Search for the cell housing the specified text and yield its (x, y) center coordinate. 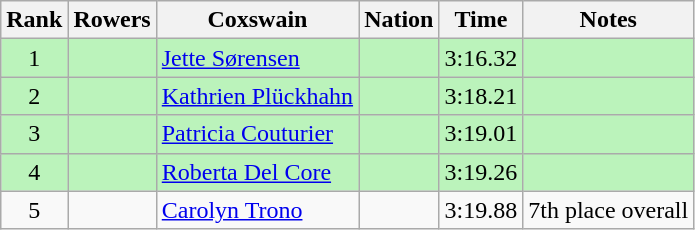
3:19.01 (481, 134)
3:19.88 (481, 210)
Nation (399, 20)
Patricia Couturier (257, 134)
3 (34, 134)
Rowers (112, 20)
Notes (608, 20)
Roberta Del Core (257, 172)
Rank (34, 20)
Carolyn Trono (257, 210)
3:19.26 (481, 172)
3:16.32 (481, 58)
2 (34, 96)
Jette Sørensen (257, 58)
Coxswain (257, 20)
4 (34, 172)
Time (481, 20)
5 (34, 210)
Kathrien Plückhahn (257, 96)
1 (34, 58)
7th place overall (608, 210)
3:18.21 (481, 96)
